For the text-containing cell, return its midpoint in [X, Y] coordinate format. 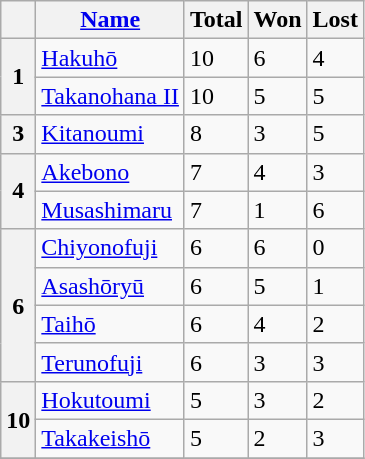
Takanohana II [110, 96]
Total [216, 20]
Name [110, 20]
Musashimaru [110, 210]
Kitanoumi [110, 134]
Won [278, 20]
Lost [335, 20]
Terunofuji [110, 362]
Takakeishō [110, 438]
Hokutoumi [110, 400]
Asashōryū [110, 286]
0 [335, 248]
Hakuhō [110, 58]
Akebono [110, 172]
Taihō [110, 324]
Chiyonofuji [110, 248]
8 [216, 134]
